Search for the cell housing the specified text and yield its [x, y] center coordinate. 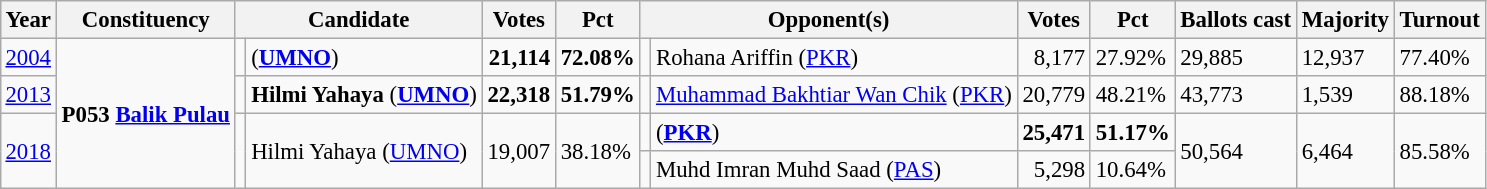
22,318 [518, 95]
20,779 [1054, 95]
(UMNO) [364, 57]
12,937 [1345, 57]
50,564 [1236, 152]
10.64% [1132, 170]
21,114 [518, 57]
38.18% [598, 152]
2004 [28, 57]
8,177 [1054, 57]
2018 [28, 152]
Muhd Imran Muhd Saad (PAS) [834, 170]
Ballots cast [1236, 20]
6,464 [1345, 152]
1,539 [1345, 95]
77.40% [1440, 57]
Majority [1345, 20]
29,885 [1236, 57]
Muhammad Bakhtiar Wan Chik (PKR) [834, 95]
51.79% [598, 95]
88.18% [1440, 95]
27.92% [1132, 57]
19,007 [518, 152]
72.08% [598, 57]
Rohana Ariffin (PKR) [834, 57]
Year [28, 20]
(PKR) [834, 133]
85.58% [1440, 152]
2013 [28, 95]
51.17% [1132, 133]
P053 Balik Pulau [146, 113]
43,773 [1236, 95]
48.21% [1132, 95]
Constituency [146, 20]
Candidate [358, 20]
5,298 [1054, 170]
Turnout [1440, 20]
Opponent(s) [828, 20]
25,471 [1054, 133]
